Find where the given text appears and provide that cell's center as (X, Y) coordinate. 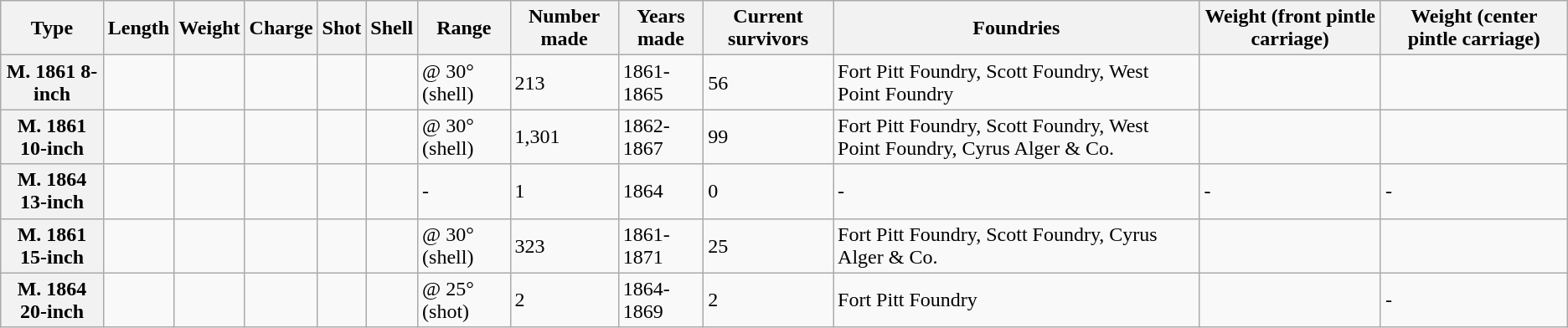
M. 1864 20-inch (52, 300)
1861-1871 (661, 246)
0 (769, 191)
Current survivors (769, 28)
M. 1864 13-inch (52, 191)
Weight (center pintle carriage) (1474, 28)
Foundries (1017, 28)
Length (138, 28)
56 (769, 82)
1861-1865 (661, 82)
M. 1861 15-inch (52, 246)
25 (769, 246)
Charge (281, 28)
Type (52, 28)
1864 (661, 191)
213 (565, 82)
Weight (209, 28)
Fort Pitt Foundry (1017, 300)
M. 1861 10-inch (52, 137)
Shot (342, 28)
99 (769, 137)
Weight (front pintle carriage) (1290, 28)
@ 25° (shot) (464, 300)
Fort Pitt Foundry, Scott Foundry, Cyrus Alger & Co. (1017, 246)
Range (464, 28)
Number made (565, 28)
323 (565, 246)
M. 1861 8-inch (52, 82)
1,301 (565, 137)
Fort Pitt Foundry, Scott Foundry, West Point Foundry (1017, 82)
Fort Pitt Foundry, Scott Foundry, West Point Foundry, Cyrus Alger & Co. (1017, 137)
Shell (392, 28)
1864-1869 (661, 300)
Years made (661, 28)
1 (565, 191)
1862-1867 (661, 137)
